Find where the given text appears and provide that cell's center as [X, Y] coordinate. 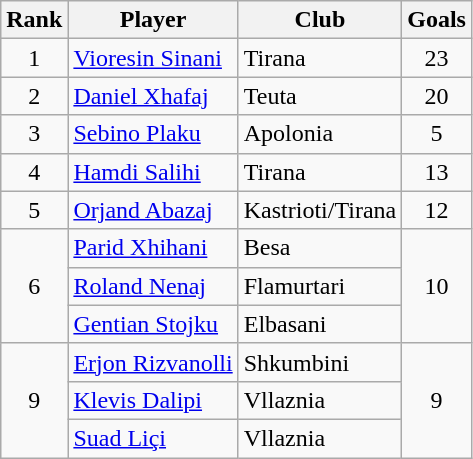
Suad Liçi [153, 438]
Flamurtari [320, 286]
Sebino Plaku [153, 134]
23 [437, 58]
2 [34, 96]
Teuta [320, 96]
Apolonia [320, 134]
Club [320, 20]
Rank [34, 20]
Kastrioti/Tirana [320, 210]
1 [34, 58]
Orjand Abazaj [153, 210]
Shkumbini [320, 362]
Goals [437, 20]
Klevis Dalipi [153, 400]
13 [437, 172]
20 [437, 96]
3 [34, 134]
Hamdi Salihi [153, 172]
Erjon Rizvanolli [153, 362]
Parid Xhihani [153, 248]
Roland Nenaj [153, 286]
4 [34, 172]
Daniel Xhafaj [153, 96]
Gentian Stojku [153, 324]
Elbasani [320, 324]
6 [34, 286]
Player [153, 20]
Vioresin Sinani [153, 58]
Besa [320, 248]
12 [437, 210]
10 [437, 286]
